Identify which cell holds the provided text, then report its [x, y] central coordinate. 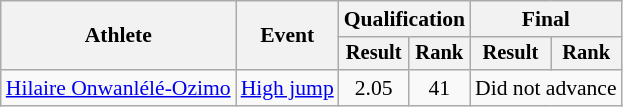
Final [546, 19]
Event [288, 36]
Athlete [118, 36]
2.05 [374, 88]
High jump [288, 88]
Qualification [404, 19]
Did not advance [546, 88]
Hilaire Onwanlélé-Ozimo [118, 88]
41 [440, 88]
